Search for the cell housing the specified text and yield its [X, Y] center coordinate. 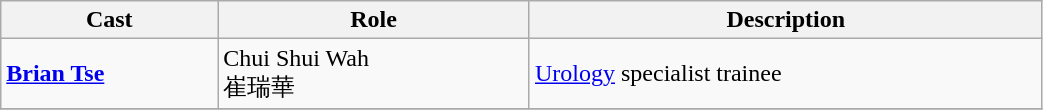
Brian Tse [110, 74]
Chui Shui Wah崔瑞華 [374, 74]
Cast [110, 20]
Description [786, 20]
Role [374, 20]
Urology specialist trainee [786, 74]
